Search for the cell housing the specified text and yield its (X, Y) center coordinate. 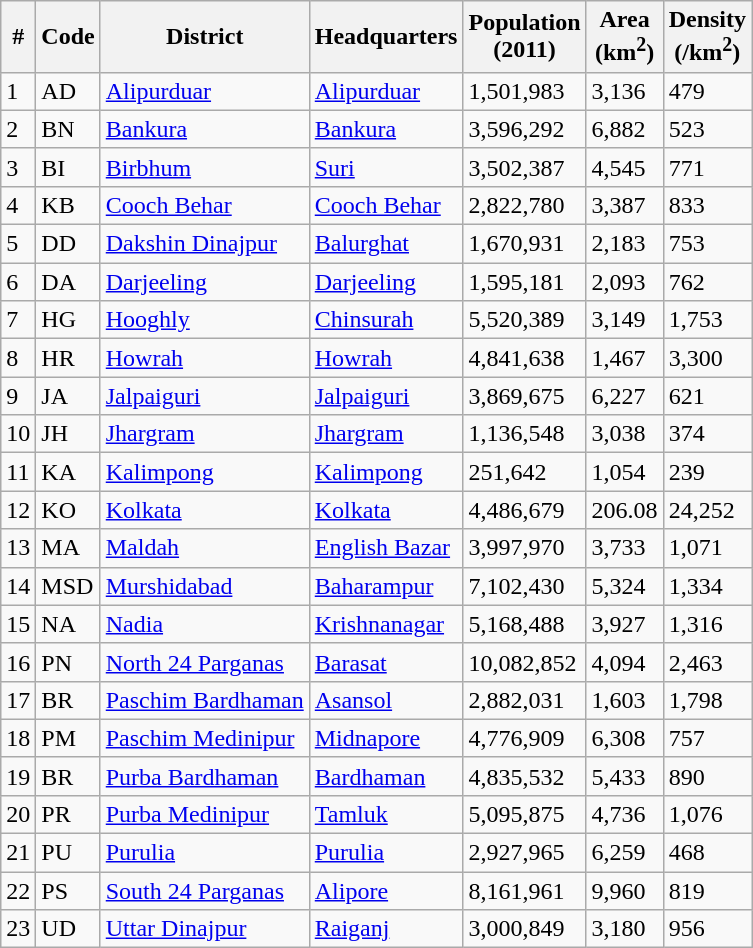
3,149 (624, 320)
7 (18, 320)
Birbhum (204, 167)
206.08 (624, 510)
Purba Bardhaman (204, 776)
5,520,389 (524, 320)
6 (18, 282)
3,596,292 (524, 129)
PS (68, 891)
Purba Medinipur (204, 814)
Tamluk (386, 814)
5 (18, 244)
6,882 (624, 129)
22 (18, 891)
3,180 (624, 929)
9,960 (624, 891)
Balurghat (386, 244)
Murshidabad (204, 586)
AD (68, 91)
North 24 Parganas (204, 662)
10 (18, 434)
3,869,675 (524, 396)
956 (707, 929)
621 (707, 396)
468 (707, 853)
Dakshin Dinajpur (204, 244)
239 (707, 472)
South 24 Parganas (204, 891)
6,259 (624, 853)
20 (18, 814)
NA (68, 624)
District (204, 37)
UD (68, 929)
14 (18, 586)
Headquarters (386, 37)
1,501,983 (524, 91)
4 (18, 205)
479 (707, 91)
Barasat (386, 662)
1,316 (707, 624)
Maldah (204, 548)
6,227 (624, 396)
23 (18, 929)
771 (707, 167)
Krishnanagar (386, 624)
1,467 (624, 358)
12 (18, 510)
3,136 (624, 91)
1,670,931 (524, 244)
4,835,532 (524, 776)
18 (18, 738)
4,776,909 (524, 738)
1,603 (624, 700)
833 (707, 205)
Area (km2) (624, 37)
890 (707, 776)
KO (68, 510)
3,997,970 (524, 548)
1 (18, 91)
5,433 (624, 776)
753 (707, 244)
757 (707, 738)
3,387 (624, 205)
Code (68, 37)
762 (707, 282)
Baharampur (386, 586)
2,882,031 (524, 700)
# (18, 37)
19 (18, 776)
523 (707, 129)
1,054 (624, 472)
1,753 (707, 320)
5,324 (624, 586)
3 (18, 167)
3,502,387 (524, 167)
11 (18, 472)
4,545 (624, 167)
7,102,430 (524, 586)
Alipore (386, 891)
1,136,548 (524, 434)
3,733 (624, 548)
3,300 (707, 358)
2,183 (624, 244)
2,822,780 (524, 205)
24,252 (707, 510)
2,927,965 (524, 853)
374 (707, 434)
Nadia (204, 624)
1,334 (707, 586)
2,463 (707, 662)
KA (68, 472)
6,308 (624, 738)
8,161,961 (524, 891)
2 (18, 129)
Suri (386, 167)
9 (18, 396)
15 (18, 624)
5,095,875 (524, 814)
4,094 (624, 662)
3,927 (624, 624)
1,595,181 (524, 282)
4,486,679 (524, 510)
2,093 (624, 282)
MSD (68, 586)
Hooghly (204, 320)
Density (/km2) (707, 37)
819 (707, 891)
HG (68, 320)
DA (68, 282)
21 (18, 853)
PM (68, 738)
Uttar Dinajpur (204, 929)
4,736 (624, 814)
Asansol (386, 700)
251,642 (524, 472)
17 (18, 700)
8 (18, 358)
BN (68, 129)
3,038 (624, 434)
Population (2011) (524, 37)
4,841,638 (524, 358)
16 (18, 662)
Midnapore (386, 738)
Raiganj (386, 929)
Paschim Medinipur (204, 738)
Paschim Bardhaman (204, 700)
1,798 (707, 700)
Chinsurah (386, 320)
KB (68, 205)
MA (68, 548)
10,082,852 (524, 662)
PU (68, 853)
BI (68, 167)
Bardhaman (386, 776)
English Bazar (386, 548)
1,076 (707, 814)
DD (68, 244)
PN (68, 662)
3,000,849 (524, 929)
PR (68, 814)
1,071 (707, 548)
5,168,488 (524, 624)
13 (18, 548)
JH (68, 434)
JA (68, 396)
HR (68, 358)
